Return the (x, y) coordinate for the center point of the cell that contains the specified text.  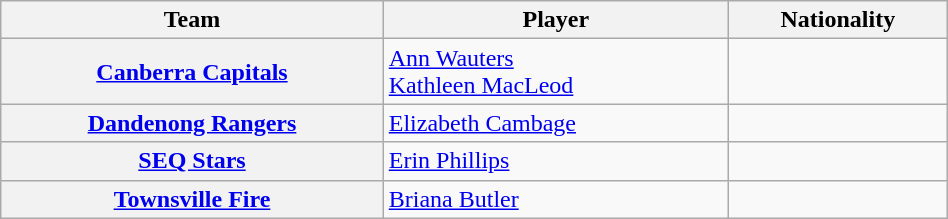
Ann Wauters Kathleen MacLeod (556, 72)
Briana Butler (556, 199)
Erin Phillips (556, 161)
Canberra Capitals (192, 72)
Nationality (838, 20)
Dandenong Rangers (192, 123)
SEQ Stars (192, 161)
Team (192, 20)
Elizabeth Cambage (556, 123)
Player (556, 20)
Townsville Fire (192, 199)
